Extract the [X, Y] coordinate from the center of the cell holding the provided text.  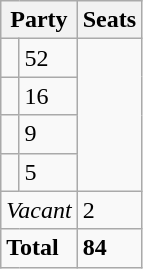
9 [48, 134]
5 [48, 172]
52 [48, 58]
Total [39, 248]
2 [109, 210]
Seats [109, 20]
Party [39, 20]
16 [48, 96]
Vacant [39, 210]
84 [109, 248]
